Provide the (X, Y) coordinate of the cell's center where the given text is located.  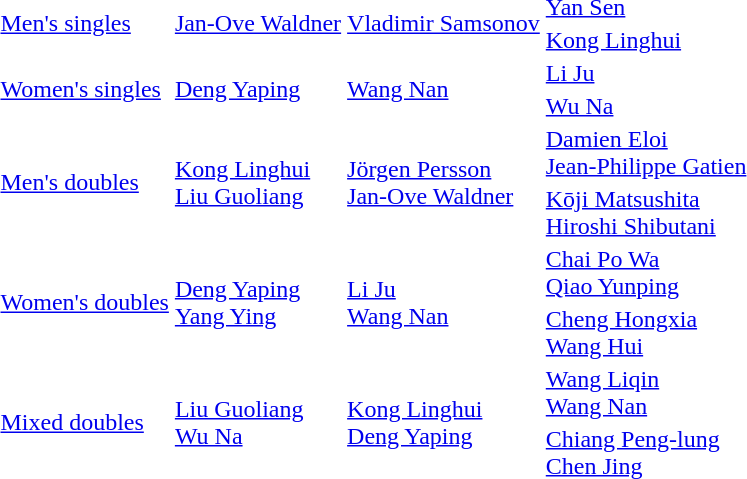
Wang Nan (444, 90)
Li Ju Wang Nan (444, 302)
Deng Yaping Yang Ying (258, 302)
Kong Linghui Liu Guoliang (258, 182)
Deng Yaping (258, 90)
Jörgen Persson Jan-Ove Waldner (444, 182)
